Pinpoint the cell where the given text exists, returning its (x, y) midpoint coordinate. 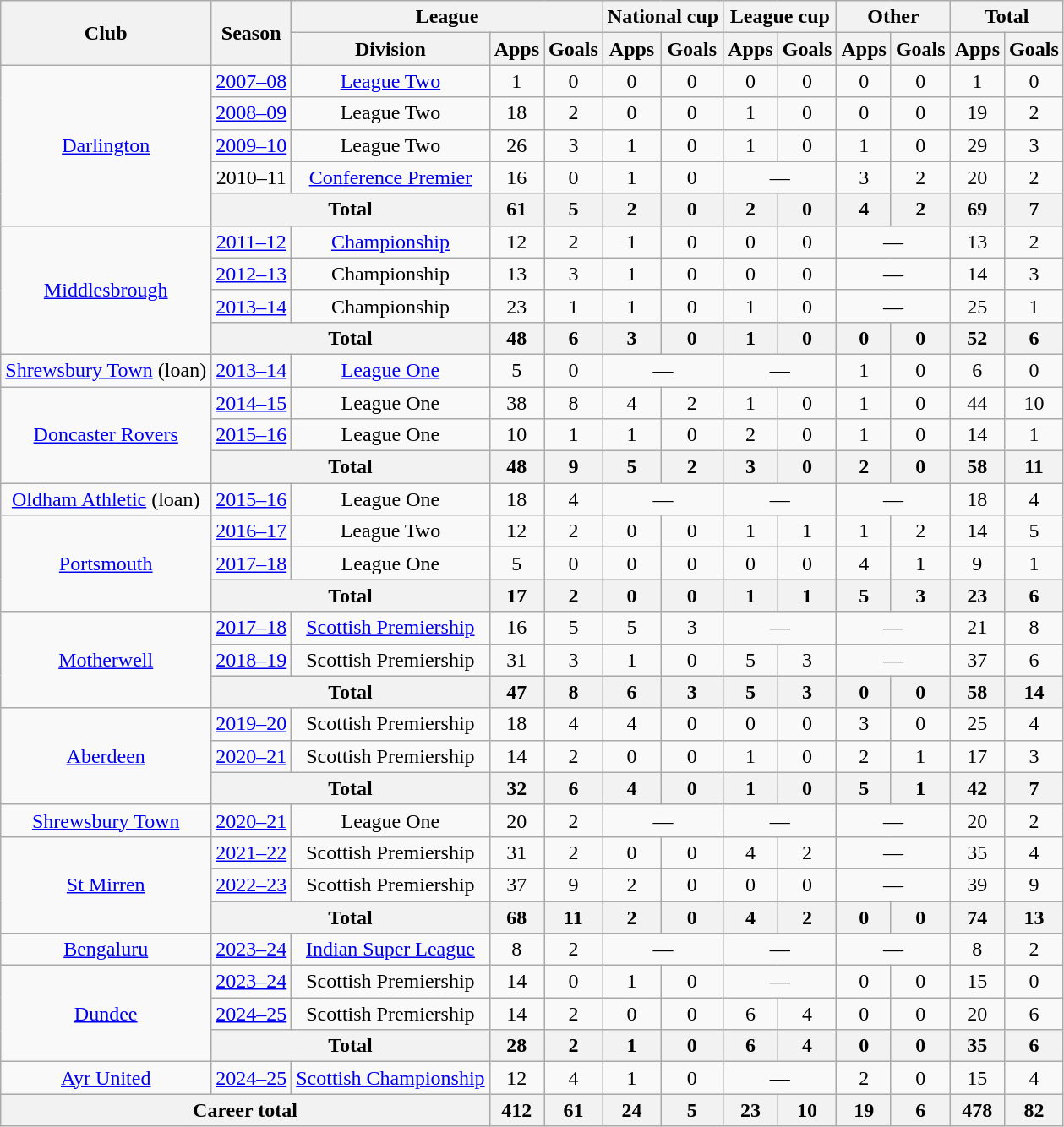
29 (977, 145)
League cup (780, 17)
412 (516, 1110)
2019–20 (252, 724)
Portsmouth (106, 563)
74 (977, 917)
Indian Super League (390, 950)
42 (977, 788)
69 (977, 210)
Scottish Championship (390, 1078)
82 (1034, 1110)
Shrewsbury Town (106, 820)
2010–11 (252, 177)
44 (977, 403)
2008–09 (252, 113)
39 (977, 885)
Club (106, 33)
Other (893, 17)
2018–19 (252, 660)
Aberdeen (106, 756)
2009–10 (252, 145)
38 (516, 403)
2016–17 (252, 531)
St Mirren (106, 885)
26 (516, 145)
24 (631, 1110)
Conference Premier (390, 177)
Season (252, 33)
Doncaster Rovers (106, 435)
21 (977, 628)
Ayr United (106, 1078)
Darlington (106, 145)
League (448, 17)
2021–22 (252, 852)
2022–23 (252, 885)
47 (516, 692)
478 (977, 1110)
Dundee (106, 1014)
2014–15 (252, 403)
52 (977, 338)
Oldham Athletic (loan) (106, 499)
Division (390, 49)
Career total (245, 1110)
Middlesbrough (106, 290)
68 (516, 917)
2012–13 (252, 274)
2011–12 (252, 242)
Bengaluru (106, 950)
28 (516, 1046)
32 (516, 788)
National cup (663, 17)
Shrewsbury Town (loan) (106, 370)
Motherwell (106, 660)
2007–08 (252, 81)
